Search for the cell housing the specified text and yield its [X, Y] center coordinate. 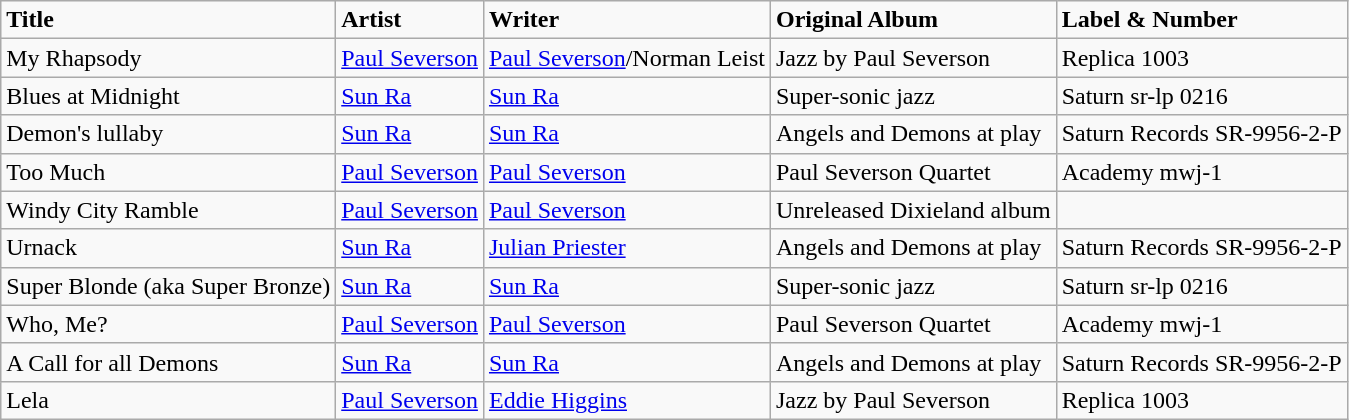
Paul Severson/Norman Leist [626, 58]
Too Much [168, 172]
A Call for all Demons [168, 362]
Lela [168, 400]
Original Album [913, 20]
Blues at Midnight [168, 96]
Eddie Higgins [626, 400]
Demon's lullaby [168, 134]
Writer [626, 20]
Julian Priester [626, 248]
My Rhapsody [168, 58]
Windy City Ramble [168, 210]
Urnack [168, 248]
Super Blonde (aka Super Bronze) [168, 286]
Label & Number [1202, 20]
Unreleased Dixieland album [913, 210]
Artist [410, 20]
Who, Me? [168, 324]
Title [168, 20]
